Detect which cell encompasses the target text, then output its (x, y) center coordinate. 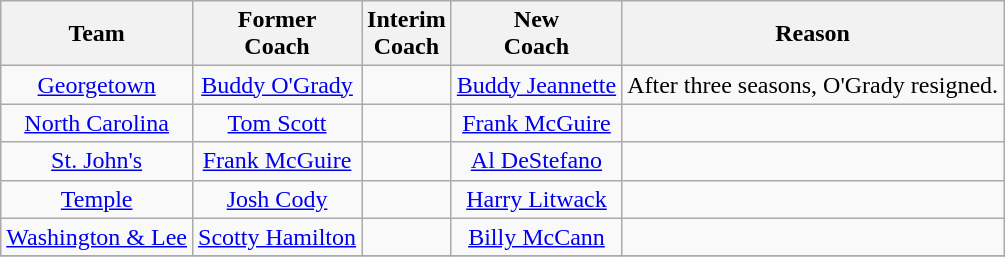
Buddy Jeannette (536, 85)
Buddy O'Grady (278, 85)
St. John's (97, 161)
NewCoach (536, 34)
North Carolina (97, 123)
Scotty Hamilton (278, 237)
After three seasons, O'Grady resigned. (813, 85)
Al DeStefano (536, 161)
Georgetown (97, 85)
Billy McCann (536, 237)
Tom Scott (278, 123)
Harry Litwack (536, 199)
Team (97, 34)
Temple (97, 199)
Reason (813, 34)
Washington & Lee (97, 237)
FormerCoach (278, 34)
Josh Cody (278, 199)
InterimCoach (407, 34)
